Detect which cell encompasses the target text, then output its [X, Y] center coordinate. 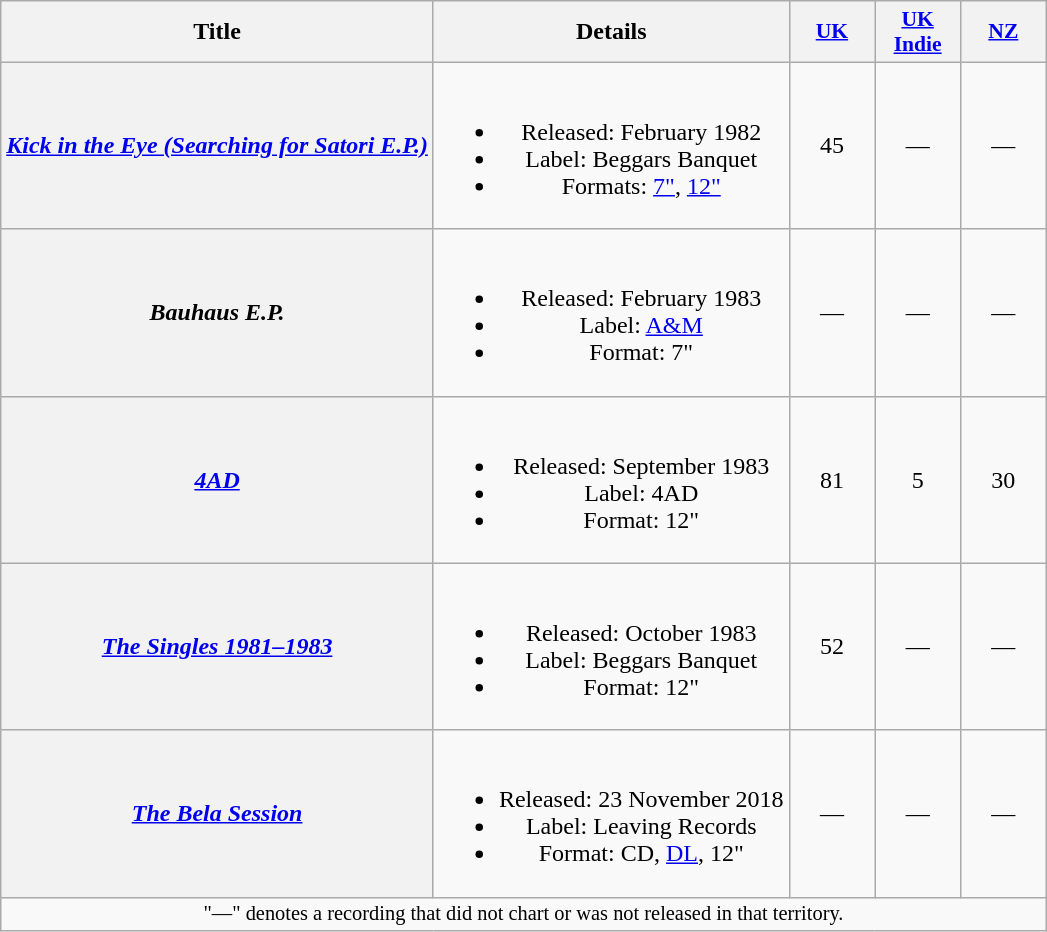
The Singles 1981–1983 [218, 646]
Released: 23 November 2018Label: Leaving RecordsFormat: CD, DL, 12" [611, 814]
Released: February 1982Label: Beggars BanquetFormats: 7", 12" [611, 146]
5 [918, 480]
NZ [1003, 32]
UKIndie [918, 32]
Released: October 1983Label: Beggars BanquetFormat: 12" [611, 646]
Bauhaus E.P. [218, 312]
Released: February 1983Label: A&MFormat: 7" [611, 312]
52 [832, 646]
Kick in the Eye (Searching for Satori E.P.) [218, 146]
45 [832, 146]
Released: September 1983Label: 4ADFormat: 12" [611, 480]
The Bela Session [218, 814]
30 [1003, 480]
UK [832, 32]
Title [218, 32]
4AD [218, 480]
Details [611, 32]
81 [832, 480]
"—" denotes a recording that did not chart or was not released in that territory. [524, 914]
